Find where the given text appears and provide that cell's center as [x, y] coordinate. 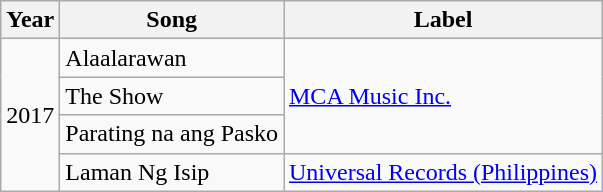
Label [444, 20]
Song [172, 20]
Laman Ng Isip [172, 172]
Alaalarawan [172, 58]
The Show [172, 96]
Year [30, 20]
Parating na ang Pasko [172, 134]
2017 [30, 115]
MCA Music Inc. [444, 96]
Universal Records (Philippines) [444, 172]
